Locate the cell with the specified text and output its (x, y) center coordinate. 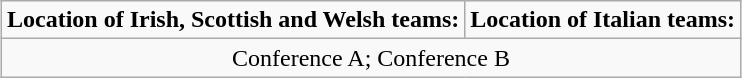
Conference A; Conference B (370, 58)
Location of Italian teams: (603, 20)
Location of Irish, Scottish and Welsh teams: (232, 20)
